Pinpoint the cell where the given text exists, returning its [X, Y] midpoint coordinate. 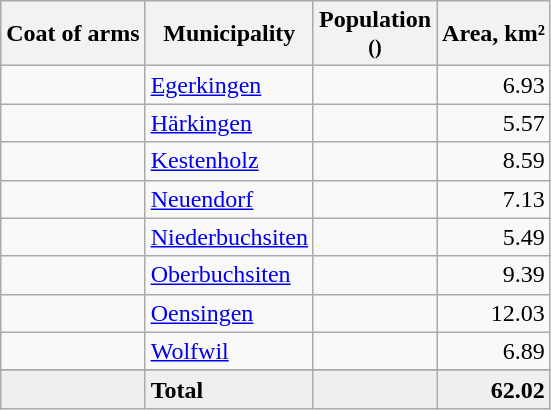
5.57 [494, 123]
Oberbuchsiten [229, 275]
Kestenholz [229, 161]
Oensingen [229, 313]
Neuendorf [229, 199]
Wolfwil [229, 351]
5.49 [494, 237]
Population() [374, 34]
Area, km² [494, 34]
Total [229, 389]
6.93 [494, 85]
12.03 [494, 313]
Coat of arms [73, 34]
9.39 [494, 275]
Egerkingen [229, 85]
Municipality [229, 34]
Niederbuchsiten [229, 237]
6.89 [494, 351]
Härkingen [229, 123]
7.13 [494, 199]
8.59 [494, 161]
62.02 [494, 389]
